Locate the cell with the specified text and output its (x, y) center coordinate. 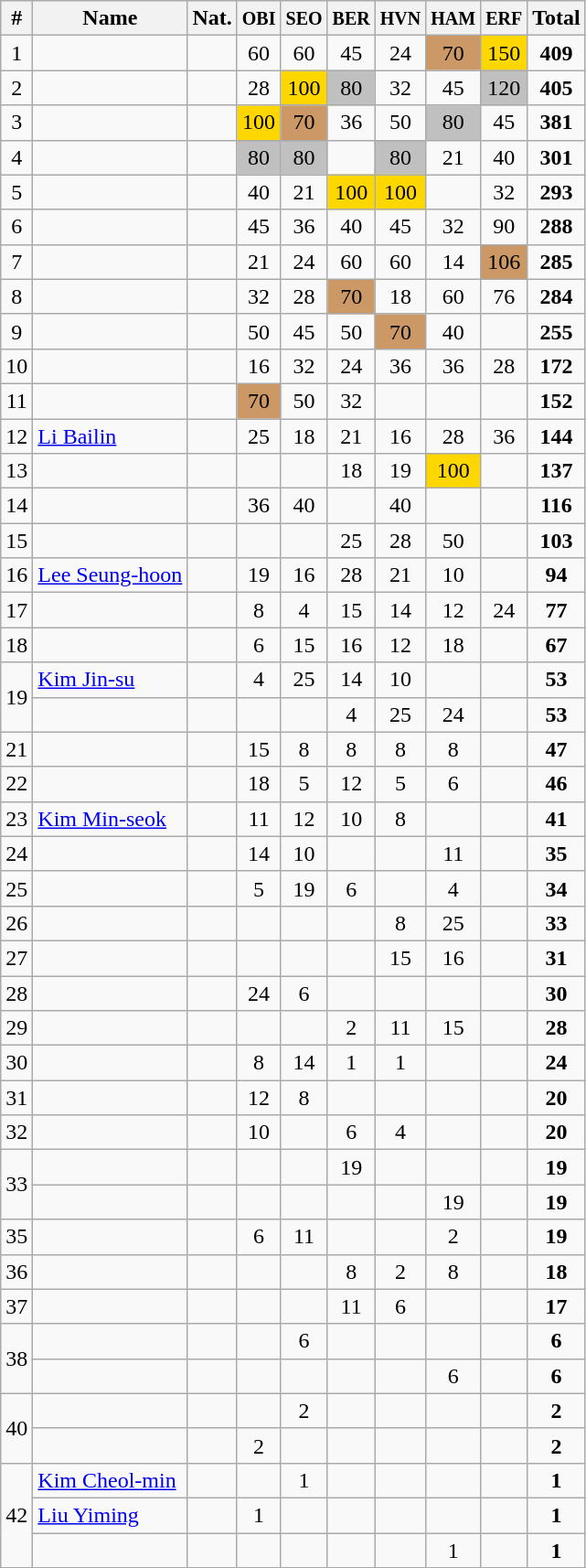
288 (557, 227)
90 (505, 227)
106 (505, 262)
301 (557, 157)
103 (557, 541)
144 (557, 436)
405 (557, 88)
152 (557, 401)
7 (16, 262)
137 (557, 471)
SEO (304, 18)
Kim Jin-su (110, 680)
285 (557, 262)
77 (557, 610)
284 (557, 296)
116 (557, 506)
41 (557, 819)
3 (16, 123)
Nat. (212, 18)
37 (16, 1306)
Kim Min-seok (110, 819)
381 (557, 123)
ERF (505, 18)
Li Bailin (110, 436)
BER (351, 18)
409 (557, 53)
120 (505, 88)
255 (557, 331)
Name (110, 18)
34 (557, 888)
OBI (259, 18)
29 (16, 1028)
46 (557, 784)
Lee Seung-hoon (110, 575)
172 (557, 366)
94 (557, 575)
Kim Cheol-min (110, 1480)
67 (557, 645)
23 (16, 819)
26 (16, 923)
Total (557, 18)
293 (557, 192)
38 (16, 1359)
13 (16, 471)
47 (557, 749)
HVN (400, 18)
27 (16, 958)
# (16, 18)
9 (16, 331)
HAM (453, 18)
22 (16, 784)
42 (16, 1515)
150 (505, 53)
76 (505, 296)
Liu Yiming (110, 1515)
